Capture the cell that displays the provided text and extract its [x, y] central coordinate. 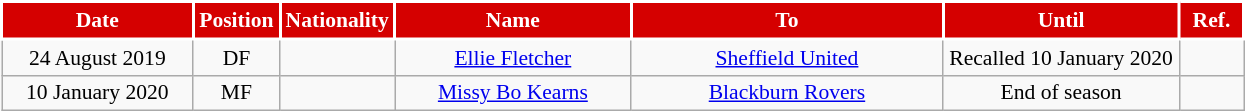
Ref. [1211, 20]
Until [1062, 20]
10 January 2020 [98, 93]
Sheffield United [787, 57]
DF [236, 57]
Nationality [338, 20]
MF [236, 93]
Ellie Fletcher [514, 57]
Name [514, 20]
To [787, 20]
Date [98, 20]
End of season [1062, 93]
Position [236, 20]
Blackburn Rovers [787, 93]
24 August 2019 [98, 57]
Missy Bo Kearns [514, 93]
Recalled 10 January 2020 [1062, 57]
